Scan for the cell matching the given text and deliver its [X, Y] coordinate at center. 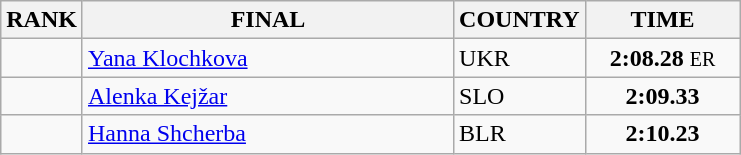
RANK [42, 20]
2:08.28 ER [662, 58]
2:10.23 [662, 134]
TIME [662, 20]
Hanna Shcherba [268, 134]
Alenka Kejžar [268, 96]
COUNTRY [520, 20]
SLO [520, 96]
Yana Klochkova [268, 58]
BLR [520, 134]
2:09.33 [662, 96]
UKR [520, 58]
FINAL [268, 20]
